Provide the (x, y) coordinate of the cell's center where the given text is located.  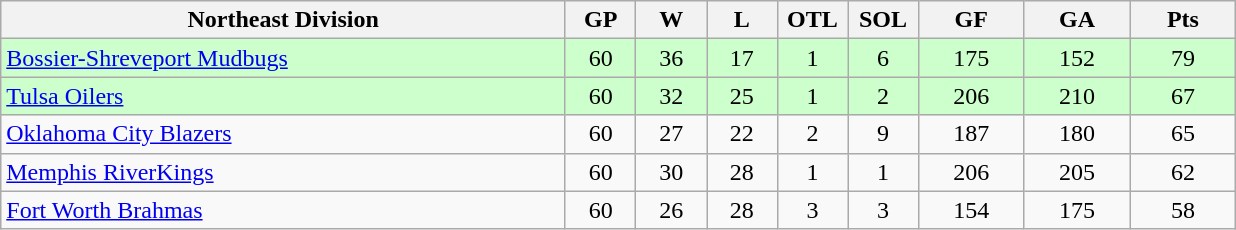
67 (1183, 96)
GF (971, 20)
17 (742, 58)
Bossier-Shreveport Mudbugs (284, 58)
Northeast Division (284, 20)
Tulsa Oilers (284, 96)
27 (672, 134)
152 (1077, 58)
30 (672, 172)
32 (672, 96)
W (672, 20)
OTL (812, 20)
9 (884, 134)
36 (672, 58)
SOL (884, 20)
Memphis RiverKings (284, 172)
210 (1077, 96)
79 (1183, 58)
187 (971, 134)
Oklahoma City Blazers (284, 134)
62 (1183, 172)
58 (1183, 210)
Pts (1183, 20)
26 (672, 210)
L (742, 20)
GP (600, 20)
GA (1077, 20)
Fort Worth Brahmas (284, 210)
205 (1077, 172)
22 (742, 134)
6 (884, 58)
180 (1077, 134)
154 (971, 210)
65 (1183, 134)
25 (742, 96)
